Capture the cell that displays the provided text and extract its [X, Y] central coordinate. 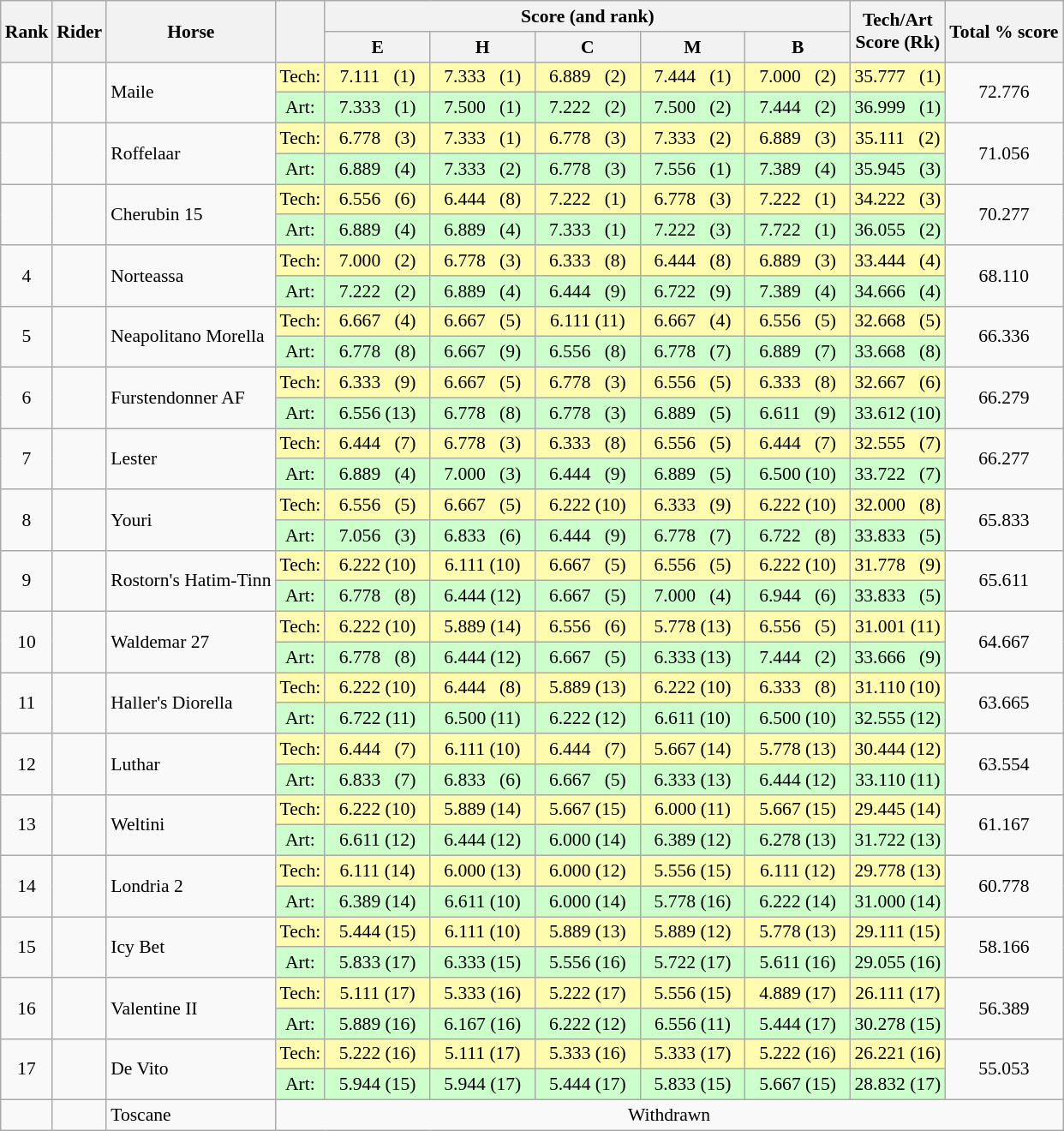
5.611 (16) [798, 963]
Norteassa [190, 276]
33.668 (8) [898, 352]
6.389 (12) [692, 841]
Haller's Diorella [190, 703]
31.001 (11) [898, 627]
6.556 (8) [588, 352]
De Vito [190, 1069]
6.278 (13) [798, 841]
6.722 (11) [377, 719]
5.833 (15) [692, 1085]
7.111 (1) [377, 77]
9 [27, 581]
29.111 (15) [898, 932]
Weltini [190, 824]
H [483, 47]
31.722 (13) [898, 841]
6.944 (6) [798, 596]
6.889 (7) [798, 352]
6.611 (12) [377, 841]
Icy Bet [190, 948]
5.944 (17) [483, 1085]
6.556 (13) [377, 413]
29.055 (16) [898, 963]
5.333 (17) [692, 1054]
6.333 (15) [483, 963]
26.111 (17) [898, 993]
63.554 [1004, 764]
4 [27, 276]
12 [27, 764]
Londria 2 [190, 886]
8 [27, 519]
Furstendonner AF [190, 398]
34.666 (4) [898, 291]
33.666 (9) [898, 657]
6.222 (14) [798, 901]
Rank [27, 31]
7.500 (2) [692, 108]
31.000 (14) [898, 901]
66.279 [1004, 398]
6.111 (12) [798, 871]
7.722 (1) [798, 230]
5.889 (12) [692, 932]
34.222 (3) [898, 200]
32.555 (12) [898, 719]
17 [27, 1069]
6.611 (9) [798, 413]
5.722 (17) [692, 963]
6.167 (16) [483, 1024]
Total % score [1004, 31]
72.776 [1004, 93]
6 [27, 398]
5.944 (15) [377, 1085]
Youri [190, 519]
6.000 (13) [483, 871]
65.833 [1004, 519]
Luthar [190, 764]
10 [27, 643]
32.555 (7) [898, 444]
6.000 (12) [588, 871]
6.667 (9) [483, 352]
Horse [190, 31]
B [798, 47]
33.722 (7) [898, 475]
7.056 (3) [377, 536]
11 [27, 703]
M [692, 47]
6.111 (11) [588, 321]
Lester [190, 459]
66.336 [1004, 336]
32.667 (6) [898, 383]
6.889 (2) [588, 77]
58.166 [1004, 948]
Tech/ArtScore (Rk) [898, 31]
16 [27, 1008]
70.277 [1004, 214]
14 [27, 886]
31.778 (9) [898, 565]
30.278 (15) [898, 1024]
Roffelaar [190, 154]
7 [27, 459]
6.833 (7) [377, 780]
35.111 (2) [898, 139]
5.667 (14) [692, 749]
E [377, 47]
5.778 (16) [692, 901]
7.556 (1) [692, 169]
64.667 [1004, 643]
55.053 [1004, 1069]
Rider [79, 31]
33.110 (11) [898, 780]
5.833 (17) [377, 963]
5.556 (16) [588, 963]
Valentine II [190, 1008]
56.389 [1004, 1008]
65.611 [1004, 581]
66.277 [1004, 459]
32.668 (5) [898, 321]
6.000 (11) [692, 810]
6.389 (14) [377, 901]
6.556 (11) [692, 1024]
29.445 (14) [898, 810]
26.221 (16) [898, 1054]
29.778 (13) [898, 871]
30.444 (12) [898, 749]
Neapolitano Morella [190, 336]
7.000 (4) [692, 596]
6.500 (11) [483, 719]
C [588, 47]
Toscane [190, 1116]
Withdrawn [670, 1116]
4.889 (17) [798, 993]
5 [27, 336]
28.832 (17) [898, 1085]
60.778 [1004, 886]
35.945 (3) [898, 169]
71.056 [1004, 154]
7.444 (1) [692, 77]
6.111 (14) [377, 871]
68.110 [1004, 276]
Cherubin 15 [190, 214]
31.110 (10) [898, 688]
36.999 (1) [898, 108]
32.000 (8) [898, 505]
6.722 (9) [692, 291]
61.167 [1004, 824]
Maile [190, 93]
7.000 (3) [483, 475]
Waldemar 27 [190, 643]
63.665 [1004, 703]
15 [27, 948]
Score (and rank) [588, 16]
35.777 (1) [898, 77]
13 [27, 824]
5.222 (17) [588, 993]
7.500 (1) [483, 108]
Rostorn's Hatim-Tinn [190, 581]
33.444 (4) [898, 260]
7.222 (3) [692, 230]
33.612 (10) [898, 413]
5.889 (16) [377, 1024]
6.722 (8) [798, 536]
36.055 (2) [898, 230]
5.444 (15) [377, 932]
